Provide the (X, Y) coordinate of the cell's center where the given text is located.  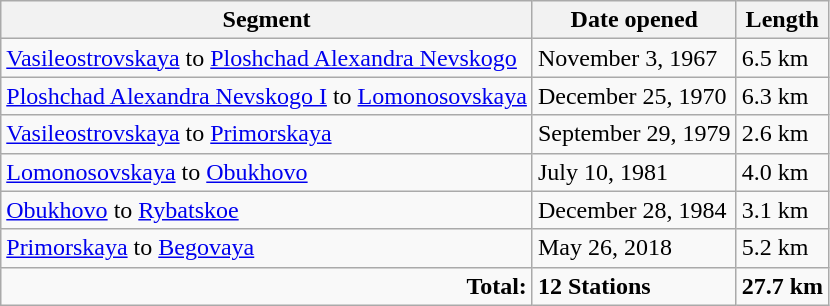
Length (782, 20)
December 28, 1984 (634, 210)
Obukhovo to Rybatskoe (267, 210)
2.6 km (782, 134)
December 25, 1970 (634, 96)
3.1 km (782, 210)
Vasileostrovskaya to Primorskaya (267, 134)
Total: (267, 286)
November 3, 1967 (634, 58)
5.2 km (782, 248)
6.3 km (782, 96)
4.0 km (782, 172)
Ploshchad Alexandra Nevskogo I to Lomonosovskaya (267, 96)
Segment (267, 20)
Vasileostrovskaya to Ploshchad Alexandra Nevskogo (267, 58)
Lomonosovskaya to Obukhovo (267, 172)
27.7 km (782, 286)
Primorskaya to Begovaya (267, 248)
6.5 km (782, 58)
September 29, 1979 (634, 134)
May 26, 2018 (634, 248)
12 Stations (634, 286)
July 10, 1981 (634, 172)
Date opened (634, 20)
